Return the [x, y] coordinate for the center point of the cell that contains the specified text.  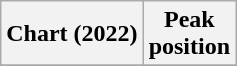
Chart (2022) [72, 34]
Peakposition [189, 34]
